Return the [X, Y] coordinate for the center point of the cell that contains the specified text.  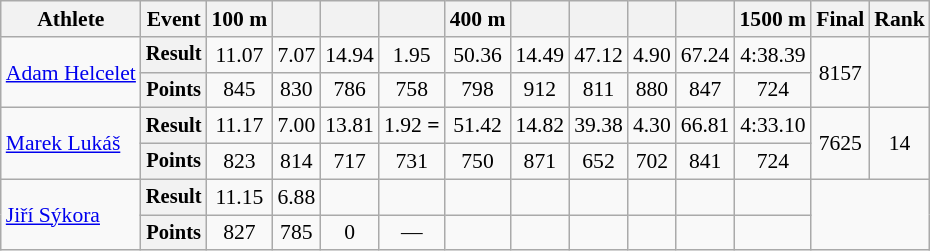
Final [840, 19]
67.24 [706, 55]
51.42 [478, 126]
827 [239, 233]
47.12 [598, 55]
8157 [840, 72]
50.36 [478, 55]
11.07 [239, 55]
— [412, 233]
14.49 [540, 55]
823 [239, 162]
7.00 [296, 126]
912 [540, 90]
7.07 [296, 55]
652 [598, 162]
4.30 [652, 126]
11.17 [239, 126]
731 [412, 162]
1.92 = [412, 126]
1500 m [772, 19]
717 [350, 162]
4:33.10 [772, 126]
880 [652, 90]
Adam Helcelet [71, 72]
39.38 [598, 126]
66.81 [706, 126]
Jiří Sýkora [71, 214]
1.95 [412, 55]
400 m [478, 19]
847 [706, 90]
841 [706, 162]
Marek Lukáš [71, 144]
11.15 [239, 197]
14 [900, 144]
750 [478, 162]
830 [296, 90]
786 [350, 90]
13.81 [350, 126]
100 m [239, 19]
871 [540, 162]
0 [350, 233]
814 [296, 162]
6.88 [296, 197]
702 [652, 162]
Event [174, 19]
4.90 [652, 55]
4:38.39 [772, 55]
758 [412, 90]
Rank [900, 19]
Athlete [71, 19]
14.94 [350, 55]
798 [478, 90]
14.82 [540, 126]
785 [296, 233]
811 [598, 90]
7625 [840, 144]
845 [239, 90]
